Find where the given text appears and provide that cell's center as (x, y) coordinate. 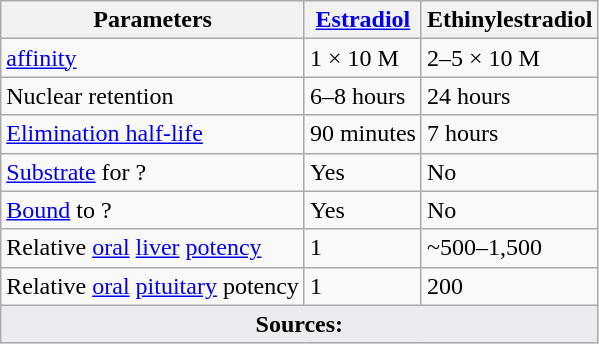
2–5 × 10 M (509, 58)
Sources: (300, 324)
7 hours (509, 134)
affinity (153, 58)
90 minutes (362, 134)
Relative oral liver potency (153, 248)
24 hours (509, 96)
200 (509, 286)
Nuclear retention (153, 96)
Parameters (153, 20)
Estradiol (362, 20)
Ethinylestradiol (509, 20)
6–8 hours (362, 96)
1 × 10 M (362, 58)
Substrate for ? (153, 172)
~500–1,500 (509, 248)
Relative oral pituitary potency (153, 286)
Elimination half-life (153, 134)
Bound to ? (153, 210)
